Scan for the cell matching the given text and deliver its [X, Y] coordinate at center. 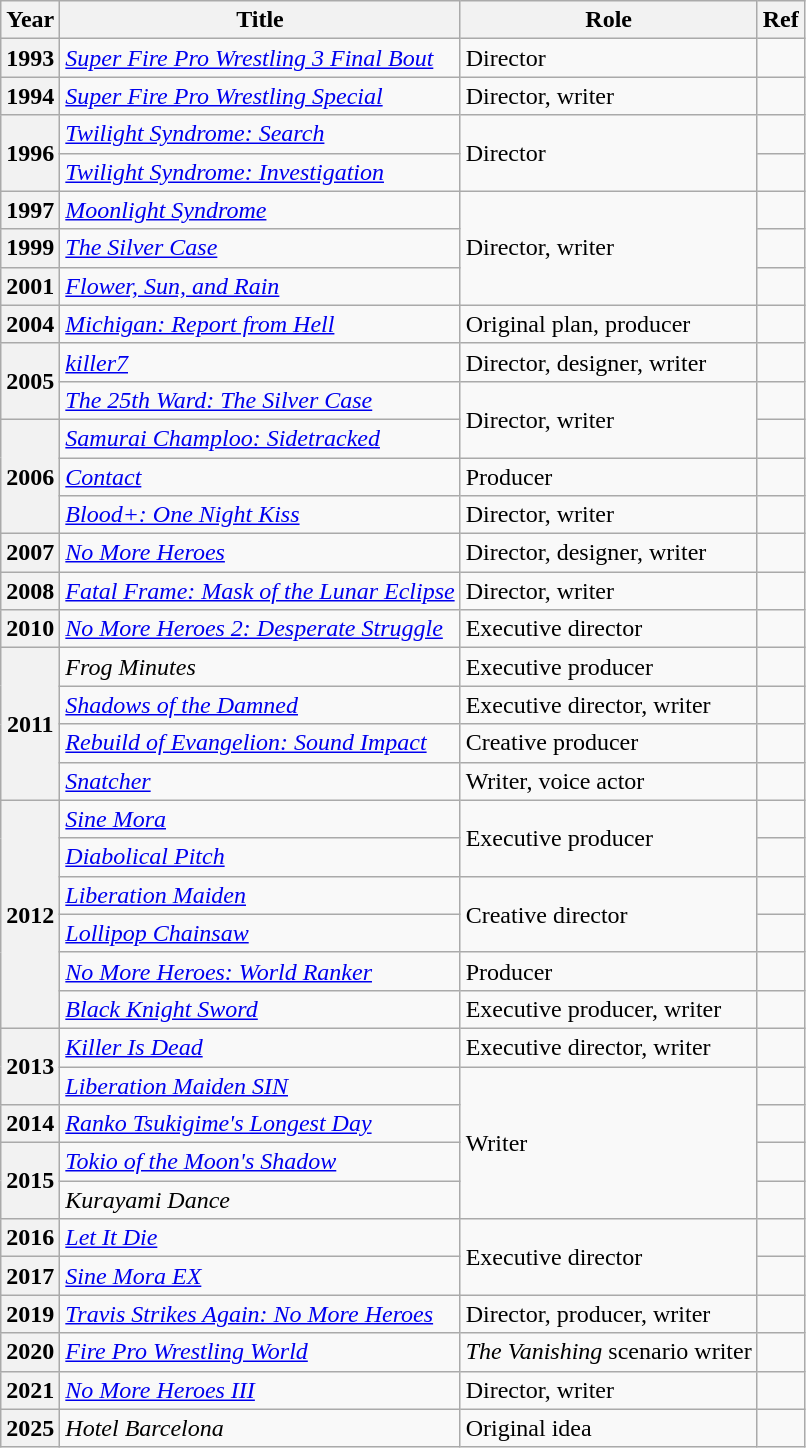
2004 [30, 324]
1994 [30, 96]
Hotel Barcelona [260, 1428]
Creative producer [608, 743]
Tokio of the Moon's Shadow [260, 1162]
2014 [30, 1124]
2019 [30, 1314]
Flower, Sun, and Rain [260, 286]
Sine Mora [260, 819]
The Vanishing scenario writer [608, 1352]
2007 [30, 553]
Lollipop Chainsaw [260, 933]
Original idea [608, 1428]
2015 [30, 1181]
Role [608, 20]
Samurai Champloo: Sidetracked [260, 438]
Fire Pro Wrestling World [260, 1352]
Moonlight Syndrome [260, 210]
1997 [30, 210]
Travis Strikes Again: No More Heroes [260, 1314]
No More Heroes 2: Desperate Struggle [260, 629]
2013 [30, 1066]
Let It Die [260, 1238]
Ranko Tsukigime's Longest Day [260, 1124]
Rebuild of Evangelion: Sound Impact [260, 743]
The 25th Ward: The Silver Case [260, 400]
No More Heroes: World Ranker [260, 971]
2008 [30, 591]
Title [260, 20]
The Silver Case [260, 248]
Diabolical Pitch [260, 857]
2021 [30, 1390]
1993 [30, 58]
Original plan, producer [608, 324]
Snatcher [260, 781]
Twilight Syndrome: Search [260, 134]
Super Fire Pro Wrestling 3 Final Bout [260, 58]
1999 [30, 248]
Writer, voice actor [608, 781]
Liberation Maiden [260, 895]
2011 [30, 724]
2001 [30, 286]
2010 [30, 629]
2020 [30, 1352]
Super Fire Pro Wrestling Special [260, 96]
2006 [30, 476]
Shadows of the Damned [260, 705]
1996 [30, 153]
Contact [260, 477]
No More Heroes III [260, 1390]
Writer [608, 1142]
Twilight Syndrome: Investigation [260, 172]
2005 [30, 381]
Sine Mora EX [260, 1276]
Michigan: Report from Hell [260, 324]
Year [30, 20]
2025 [30, 1428]
No More Heroes [260, 553]
2017 [30, 1276]
Killer Is Dead [260, 1047]
Executive producer, writer [608, 1009]
killer7 [260, 362]
Liberation Maiden SIN [260, 1085]
Creative director [608, 914]
Ref [780, 20]
Fatal Frame: Mask of the Lunar Eclipse [260, 591]
Blood+: One Night Kiss [260, 515]
Black Knight Sword [260, 1009]
Director, producer, writer [608, 1314]
2012 [30, 914]
2016 [30, 1238]
Frog Minutes [260, 667]
Kurayami Dance [260, 1200]
